Locate the cell with the specified text and output its (x, y) center coordinate. 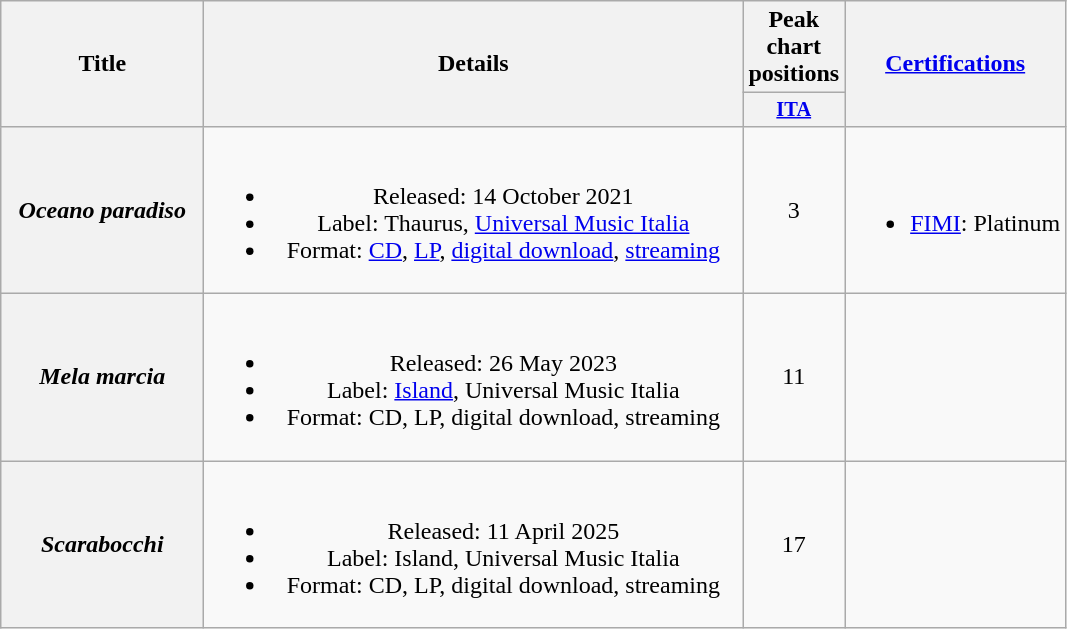
17 (794, 544)
Scarabocchi (102, 544)
Released: 14 October 2021Label: Thaurus, Universal Music ItaliaFormat: CD, LP, digital download, streaming (474, 210)
Peak chart positions (794, 47)
Released: 26 May 2023Label: Island, Universal Music ItaliaFormat: CD, LP, digital download, streaming (474, 378)
Title (102, 64)
Mela marcia (102, 378)
Released: 11 April 2025Label: Island, Universal Music ItaliaFormat: CD, LP, digital download, streaming (474, 544)
11 (794, 378)
Details (474, 64)
Oceano paradiso (102, 210)
3 (794, 210)
ITA (794, 110)
FIMI: Platinum (956, 210)
Certifications (956, 64)
